Return the [x, y] coordinate for the center point of the cell that contains the specified text.  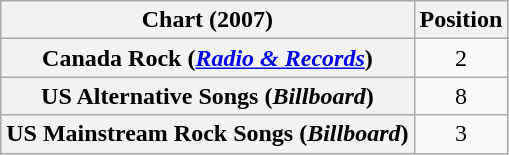
8 [461, 96]
Canada Rock (Radio & Records) [208, 58]
3 [461, 134]
US Mainstream Rock Songs (Billboard) [208, 134]
Position [461, 20]
Chart (2007) [208, 20]
US Alternative Songs (Billboard) [208, 96]
2 [461, 58]
